Return the [X, Y] coordinate for the center point of the cell that contains the specified text.  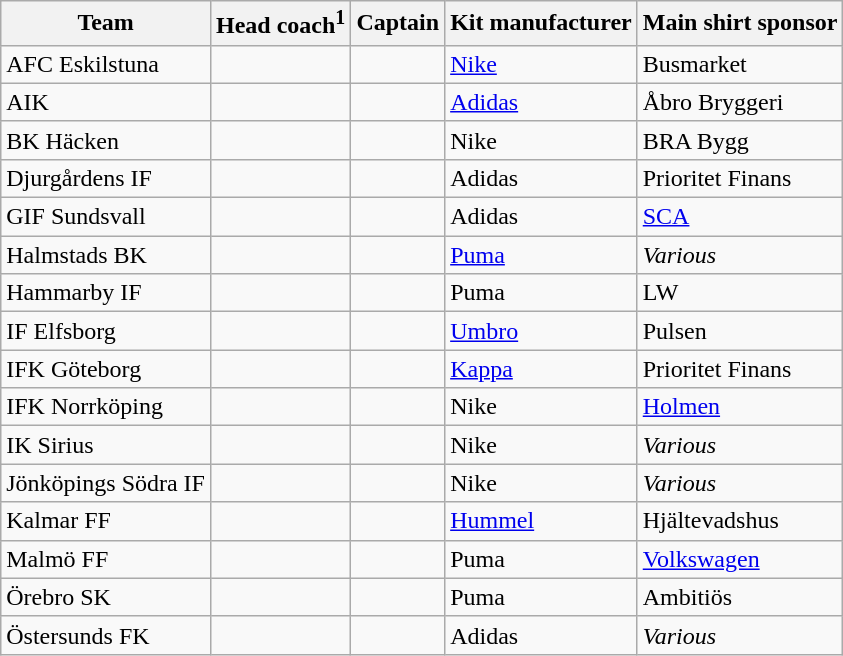
Hammarby IF [106, 293]
Kappa [542, 369]
Jönköpings Södra IF [106, 483]
Åbro Bryggeri [740, 102]
Main shirt sponsor [740, 24]
SCA [740, 217]
AFC Eskilstuna [106, 64]
Kit manufacturer [542, 24]
BRA Bygg [740, 140]
Ambitiös [740, 597]
Team [106, 24]
Kalmar FF [106, 521]
Head coach1 [280, 24]
Volkswagen [740, 559]
IK Sirius [106, 445]
IFK Göteborg [106, 369]
AIK [106, 102]
Umbro [542, 331]
Malmö FF [106, 559]
LW [740, 293]
Pulsen [740, 331]
Hjältevadshus [740, 521]
Djurgårdens IF [106, 178]
BK Häcken [106, 140]
Halmstads BK [106, 255]
IF Elfsborg [106, 331]
Captain [398, 24]
Östersunds FK [106, 635]
Örebro SK [106, 597]
IFK Norrköping [106, 407]
GIF Sundsvall [106, 217]
Holmen [740, 407]
Busmarket [740, 64]
Hummel [542, 521]
